For the text-containing cell, return its midpoint in (x, y) coordinate format. 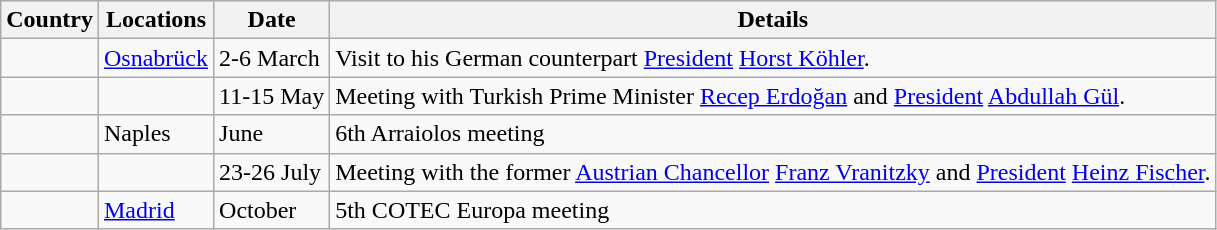
June (272, 134)
Details (773, 20)
5th COTEC Europa meeting (773, 210)
Naples (156, 134)
Visit to his German counterpart President Horst Köhler. (773, 58)
Madrid (156, 210)
11-15 May (272, 96)
23-26 July (272, 172)
Meeting with the former Austrian Chancellor Franz Vranitzky and President Heinz Fischer. (773, 172)
Date (272, 20)
2-6 March (272, 58)
October (272, 210)
Osnabrück (156, 58)
Meeting with Turkish Prime Minister Recep Erdoğan and President Abdullah Gül. (773, 96)
6th Arraiolos meeting (773, 134)
Country (50, 20)
Locations (156, 20)
